Return the [X, Y] coordinate for the center point of the cell that contains the specified text.  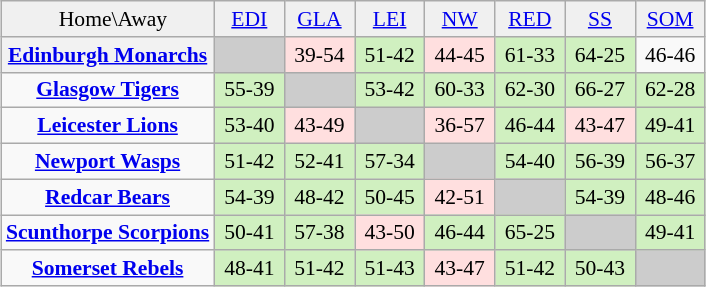
64-25 [600, 55]
53-40 [249, 126]
44-45 [460, 55]
57-34 [390, 162]
60-33 [460, 90]
43-49 [319, 126]
EDI [249, 19]
LEI [390, 19]
Redcar Bears [108, 197]
RED [530, 19]
65-25 [530, 233]
55-39 [249, 90]
Scunthorpe Scorpions [108, 233]
52-41 [319, 162]
Glasgow Tigers [108, 90]
50-43 [600, 269]
62-28 [670, 90]
50-45 [390, 197]
Leicester Lions [108, 126]
Newport Wasps [108, 162]
48-46 [670, 197]
39-54 [319, 55]
56-39 [600, 162]
54-40 [530, 162]
50-41 [249, 233]
57-38 [319, 233]
NW [460, 19]
62-30 [530, 90]
SS [600, 19]
SOM [670, 19]
61-33 [530, 55]
Edinburgh Monarchs [108, 55]
36-57 [460, 126]
51-43 [390, 269]
53-42 [390, 90]
66-27 [600, 90]
48-42 [319, 197]
Home\Away [108, 19]
46-46 [670, 55]
48-41 [249, 269]
56-37 [670, 162]
43-50 [390, 233]
42-51 [460, 197]
Somerset Rebels [108, 269]
GLA [319, 19]
